Extract the (x, y) coordinate from the center of the cell holding the provided text.  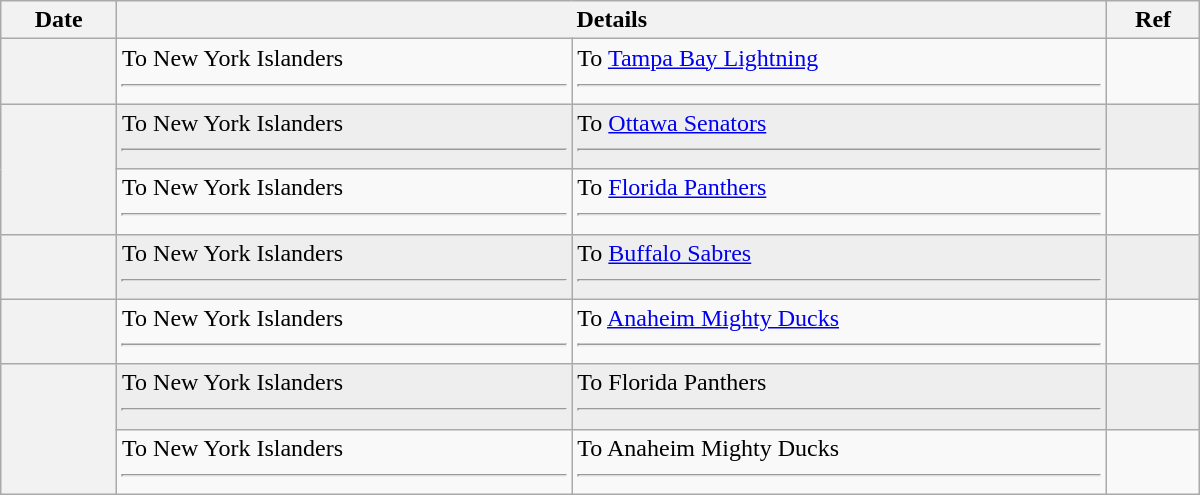
To Tampa Bay Lightning (840, 72)
To Ottawa Senators (840, 136)
To Buffalo Sabres (840, 266)
Ref (1153, 20)
Date (59, 20)
Details (612, 20)
